Return the (X, Y) coordinate for the center point of the cell that contains the specified text.  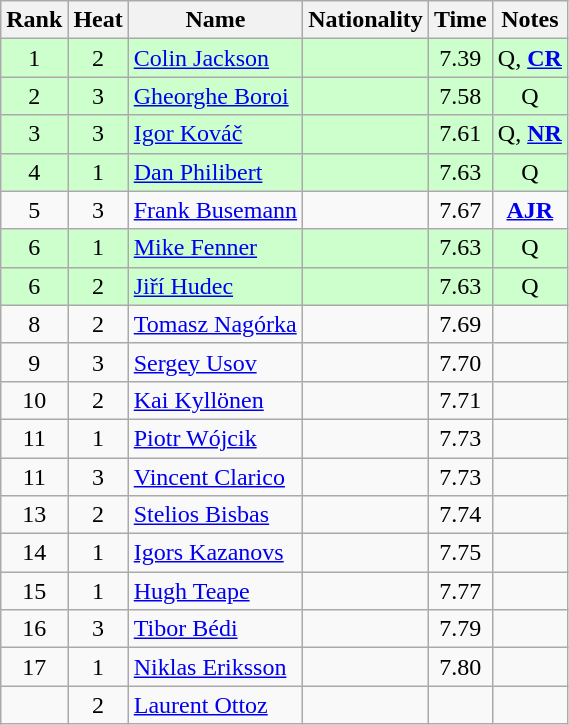
Frank Busemann (215, 210)
Time (460, 20)
Jiří Hudec (215, 286)
7.74 (460, 515)
7.69 (460, 324)
7.58 (460, 96)
Vincent Clarico (215, 477)
Dan Philibert (215, 172)
Rank (34, 20)
7.67 (460, 210)
7.79 (460, 629)
17 (34, 667)
Name (215, 20)
Q, NR (530, 134)
13 (34, 515)
AJR (530, 210)
Kai Kyllönen (215, 400)
Nationality (366, 20)
Stelios Bisbas (215, 515)
Q, CR (530, 58)
Hugh Teape (215, 591)
7.70 (460, 362)
7.39 (460, 58)
Sergey Usov (215, 362)
14 (34, 553)
Colin Jackson (215, 58)
7.71 (460, 400)
Igor Kováč (215, 134)
Igors Kazanovs (215, 553)
Piotr Wójcik (215, 438)
7.61 (460, 134)
Laurent Ottoz (215, 705)
16 (34, 629)
9 (34, 362)
5 (34, 210)
10 (34, 400)
7.77 (460, 591)
7.75 (460, 553)
Tomasz Nagórka (215, 324)
15 (34, 591)
Mike Fenner (215, 248)
7.80 (460, 667)
Heat (98, 20)
Niklas Eriksson (215, 667)
8 (34, 324)
Tibor Bédi (215, 629)
Notes (530, 20)
4 (34, 172)
Gheorghe Boroi (215, 96)
